Return the (x, y) coordinate for the center point of the cell that contains the specified text.  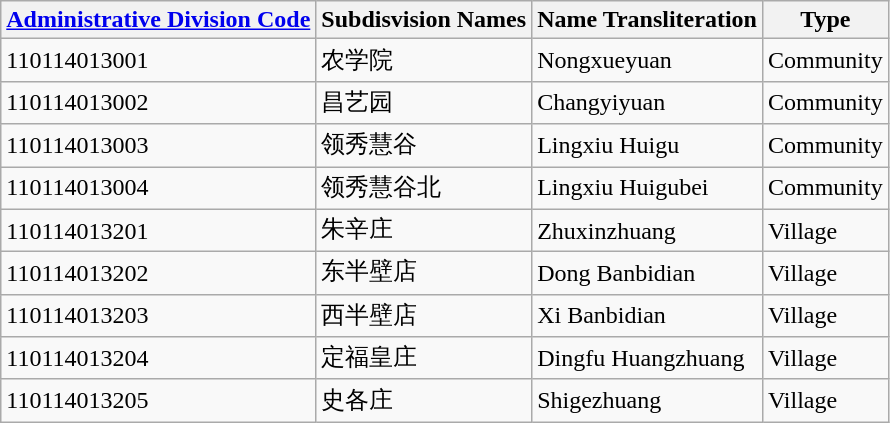
Dingfu Huangzhuang (648, 358)
110114013003 (158, 146)
110114013203 (158, 316)
Subdisvision Names (424, 20)
昌艺园 (424, 102)
110114013205 (158, 400)
Lingxiu Huigubei (648, 188)
定福皇庄 (424, 358)
Name Transliteration (648, 20)
东半壁店 (424, 274)
Shigezhuang (648, 400)
Nongxueyuan (648, 60)
Changyiyuan (648, 102)
Administrative Division Code (158, 20)
110114013004 (158, 188)
朱辛庄 (424, 230)
领秀慧谷 (424, 146)
农学院 (424, 60)
Xi Banbidian (648, 316)
110114013204 (158, 358)
Zhuxinzhuang (648, 230)
史各庄 (424, 400)
110114013002 (158, 102)
110114013001 (158, 60)
领秀慧谷北 (424, 188)
110114013202 (158, 274)
110114013201 (158, 230)
Dong Banbidian (648, 274)
Lingxiu Huigu (648, 146)
Type (825, 20)
西半壁店 (424, 316)
